Capture the cell that displays the provided text and extract its (x, y) central coordinate. 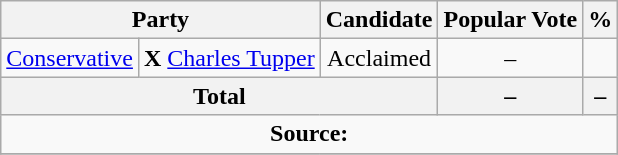
Candidate (379, 20)
Total (220, 96)
% (600, 20)
Conservative (70, 58)
Source: (310, 134)
Party (160, 20)
Popular Vote (510, 20)
Acclaimed (379, 58)
X Charles Tupper (229, 58)
